Output the [x, y] coordinate of the center of the cell containing the given text.  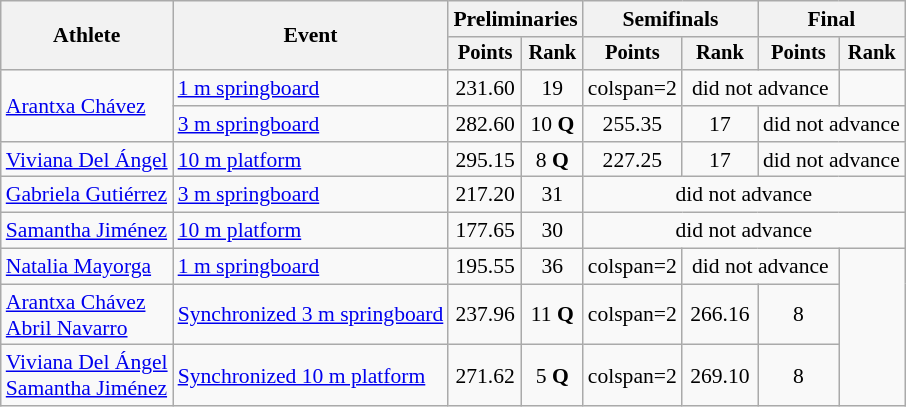
Viviana Del Ángel [87, 160]
11 Q [552, 314]
255.35 [632, 124]
295.15 [485, 160]
Arantxa Chávez [87, 106]
271.62 [485, 376]
8 Q [552, 160]
19 [552, 88]
Samantha Jiménez [87, 231]
Viviana Del ÁngelSamantha Jiménez [87, 376]
227.25 [632, 160]
231.60 [485, 88]
217.20 [485, 195]
Athlete [87, 36]
195.55 [485, 267]
Synchronized 10 m platform [311, 376]
Final [832, 19]
237.96 [485, 314]
Synchronized 3 m springboard [311, 314]
Event [311, 36]
282.60 [485, 124]
177.65 [485, 231]
Arantxa Chávez Abril Navarro [87, 314]
30 [552, 231]
Semifinals [670, 19]
5 Q [552, 376]
266.16 [720, 314]
31 [552, 195]
Gabriela Gutiérrez [87, 195]
36 [552, 267]
10 Q [552, 124]
269.10 [720, 376]
Preliminaries [515, 19]
Natalia Mayorga [87, 267]
